Pinpoint the cell where the given text exists, returning its [X, Y] midpoint coordinate. 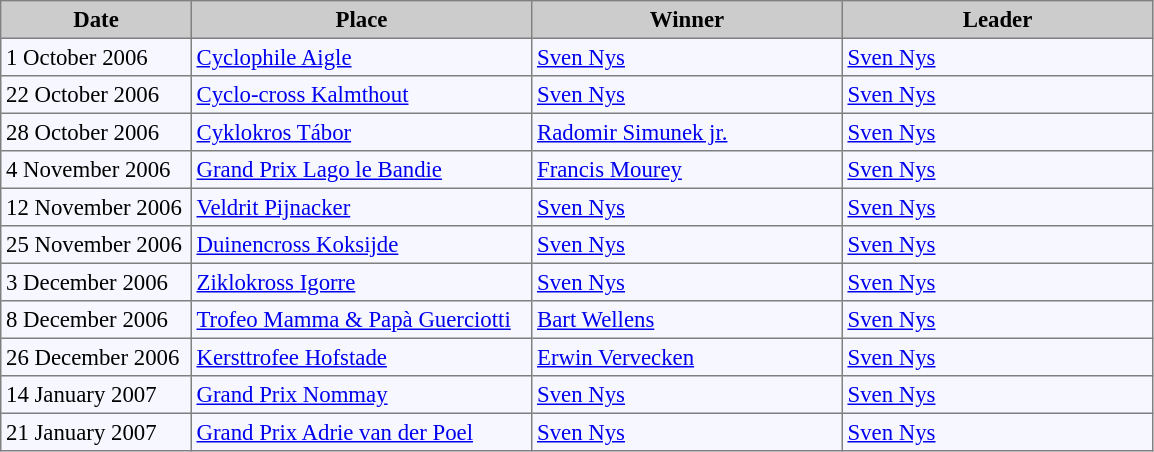
Grand Prix Nommay [361, 395]
Duinencross Koksijde [361, 245]
Kersttrofee Hofstade [361, 357]
Erwin Vervecken [687, 357]
Grand Prix Adrie van der Poel [361, 432]
Cyclophile Aigle [361, 57]
28 October 2006 [96, 132]
3 December 2006 [96, 282]
Grand Prix Lago le Bandie [361, 170]
14 January 2007 [96, 395]
Veldrit Pijnacker [361, 207]
Radomir Simunek jr. [687, 132]
Cyclo-cross Kalmthout [361, 95]
Winner [687, 20]
Francis Mourey [687, 170]
1 October 2006 [96, 57]
26 December 2006 [96, 357]
Cyklokros Tábor [361, 132]
12 November 2006 [96, 207]
Ziklokross Igorre [361, 282]
8 December 2006 [96, 320]
4 November 2006 [96, 170]
Bart Wellens [687, 320]
Trofeo Mamma & Papà Guerciotti [361, 320]
25 November 2006 [96, 245]
Date [96, 20]
Leader [997, 20]
22 October 2006 [96, 95]
21 January 2007 [96, 432]
Place [361, 20]
